Pinpoint the cell where the given text exists, returning its (x, y) midpoint coordinate. 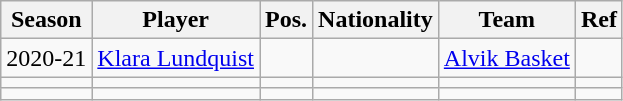
Ref (598, 20)
Season (46, 20)
Alvik Basket (506, 58)
Team (506, 20)
Nationality (376, 20)
2020-21 (46, 58)
Klara Lundquist (176, 58)
Pos. (286, 20)
Player (176, 20)
